Return (x, y) of the center of cell containing provided text 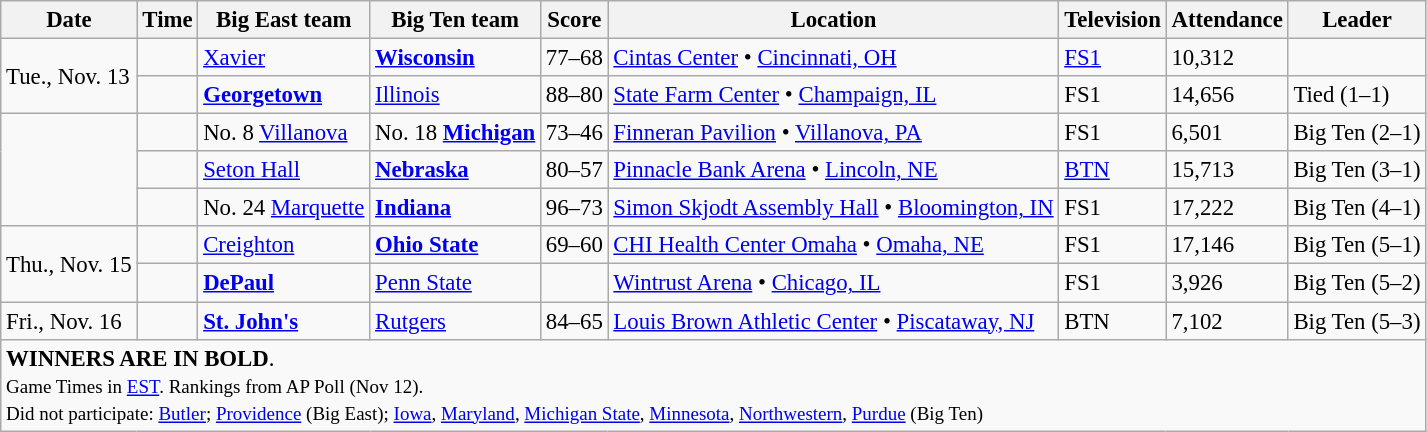
10,312 (1227, 58)
Penn State (456, 283)
Ohio State (456, 245)
Rutgers (456, 321)
Leader (1357, 20)
Cintas Center • Cincinnati, OH (834, 58)
Big East team (284, 20)
Location (834, 20)
6,501 (1227, 133)
CHI Health Center Omaha • Omaha, NE (834, 245)
St. John's (284, 321)
Tied (1–1) (1357, 95)
17,222 (1227, 208)
14,656 (1227, 95)
15,713 (1227, 170)
96–73 (575, 208)
No. 8 Villanova (284, 133)
Big Ten (3–1) (1357, 170)
Simon Skjodt Assembly Hall • Bloomington, IN (834, 208)
Wisconsin (456, 58)
Illinois (456, 95)
Nebraska (456, 170)
Indiana (456, 208)
84–65 (575, 321)
Date (69, 20)
Television (1112, 20)
17,146 (1227, 245)
Big Ten team (456, 20)
7,102 (1227, 321)
Time (168, 20)
Tue., Nov. 13 (69, 76)
Finneran Pavilion • Villanova, PA (834, 133)
88–80 (575, 95)
Fri., Nov. 16 (69, 321)
Creighton (284, 245)
Score (575, 20)
Xavier (284, 58)
77–68 (575, 58)
Pinnacle Bank Arena • Lincoln, NE (834, 170)
Attendance (1227, 20)
80–57 (575, 170)
Big Ten (4–1) (1357, 208)
73–46 (575, 133)
DePaul (284, 283)
Big Ten (5–3) (1357, 321)
3,926 (1227, 283)
Georgetown (284, 95)
Seton Hall (284, 170)
No. 18 Michigan (456, 133)
Wintrust Arena • Chicago, IL (834, 283)
Louis Brown Athletic Center • Piscataway, NJ (834, 321)
No. 24 Marquette (284, 208)
Big Ten (5–1) (1357, 245)
State Farm Center • Champaign, IL (834, 95)
Big Ten (2–1) (1357, 133)
Big Ten (5–2) (1357, 283)
Thu., Nov. 15 (69, 264)
69–60 (575, 245)
